Return the (X, Y) coordinate for the center point of the cell that contains the specified text.  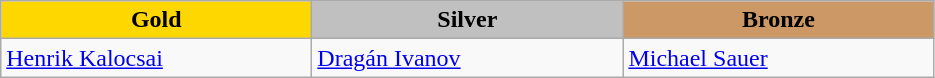
Silver (468, 20)
Henrik Kalocsai (156, 58)
Michael Sauer (778, 58)
Dragán Ivanov (468, 58)
Bronze (778, 20)
Gold (156, 20)
